For the text-containing cell, return its midpoint in (X, Y) coordinate format. 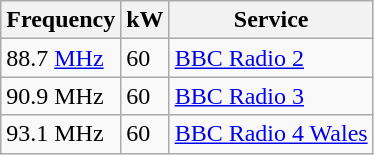
88.7 MHz (61, 58)
BBC Radio 3 (271, 96)
93.1 MHz (61, 134)
Frequency (61, 20)
BBC Radio 4 Wales (271, 134)
BBC Radio 2 (271, 58)
kW (145, 20)
90.9 MHz (61, 96)
Service (271, 20)
